Extract the [x, y] coordinate from the center of the cell holding the provided text.  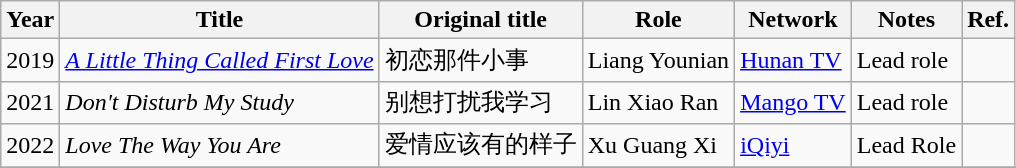
Lin Xiao Ran [658, 102]
别想打扰我学习 [480, 102]
Xu Guang Xi [658, 146]
2022 [30, 146]
Role [658, 20]
iQiyi [794, 146]
Mango TV [794, 102]
Network [794, 20]
Title [220, 20]
Lead Role [906, 146]
Original title [480, 20]
Hunan TV [794, 60]
2019 [30, 60]
Liang Younian [658, 60]
Year [30, 20]
Love The Way You Are [220, 146]
2021 [30, 102]
爱情应该有的样子 [480, 146]
Don't Disturb My Study [220, 102]
Ref. [988, 20]
A Little Thing Called First Love [220, 60]
初恋那件小事 [480, 60]
Notes [906, 20]
